Return [x, y] of the center of cell containing provided text 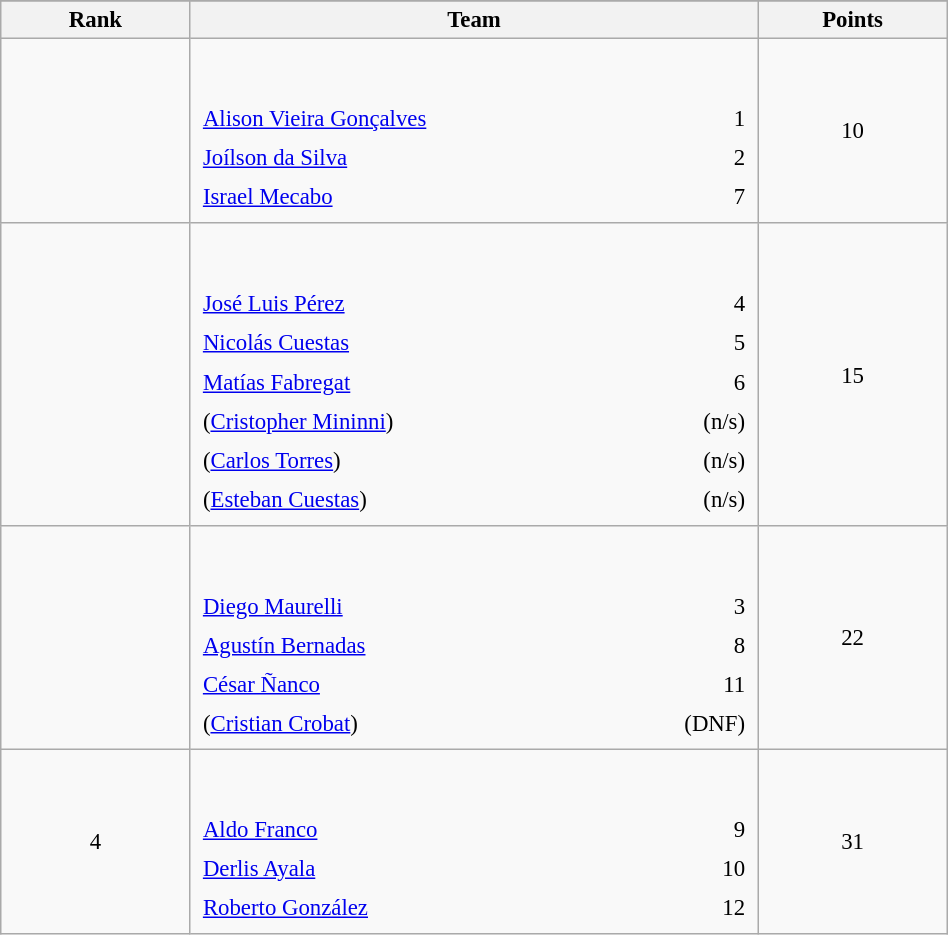
(Carlos Torres) [416, 460]
11 [670, 684]
1 [727, 119]
2 [727, 158]
31 [852, 842]
9 [708, 830]
Diego Maurelli [393, 606]
(Esteban Cuestas) [416, 499]
José Luis Pérez 4 Nicolás Cuestas 5 Matías Fabregat 6 (Cristopher Mininni) (n/s) (Carlos Torres) (n/s) (Esteban Cuestas) (n/s) [474, 374]
7 [727, 197]
12 [708, 908]
Joílson da Silva [450, 158]
Team [474, 20]
Aldo Franco [430, 830]
8 [670, 645]
5 [694, 343]
Points [852, 20]
6 [694, 382]
Agustín Bernadas [393, 645]
Israel Mecabo [450, 197]
Matías Fabregat [416, 382]
(Cristian Crobat) [393, 723]
15 [852, 374]
Aldo Franco 9 Derlis Ayala 10 Roberto González 12 [474, 842]
Rank [96, 20]
22 [852, 638]
3 [670, 606]
Diego Maurelli 3 Agustín Bernadas 8 César Ñanco 11 (Cristian Crobat) (DNF) [474, 638]
(Cristopher Mininni) [416, 421]
(DNF) [670, 723]
Roberto González [430, 908]
Alison Vieira Gonçalves 1 Joílson da Silva 2 Israel Mecabo 7 [474, 132]
Nicolás Cuestas [416, 343]
José Luis Pérez [416, 304]
Derlis Ayala [430, 869]
César Ñanco [393, 684]
Alison Vieira Gonçalves [450, 119]
